Identify which cell holds the provided text, then report its (X, Y) central coordinate. 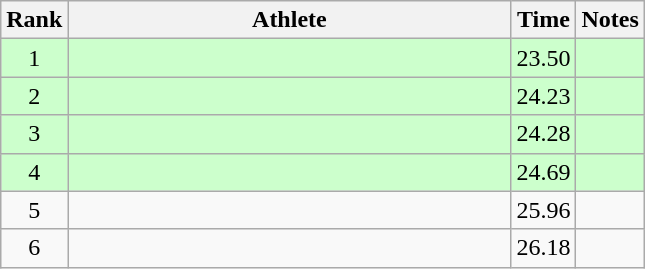
Time (544, 20)
Athlete (290, 20)
26.18 (544, 248)
1 (34, 58)
2 (34, 96)
24.23 (544, 96)
25.96 (544, 210)
5 (34, 210)
Rank (34, 20)
24.69 (544, 172)
3 (34, 134)
4 (34, 172)
24.28 (544, 134)
Notes (610, 20)
23.50 (544, 58)
6 (34, 248)
